Capture the cell that displays the provided text and extract its (x, y) central coordinate. 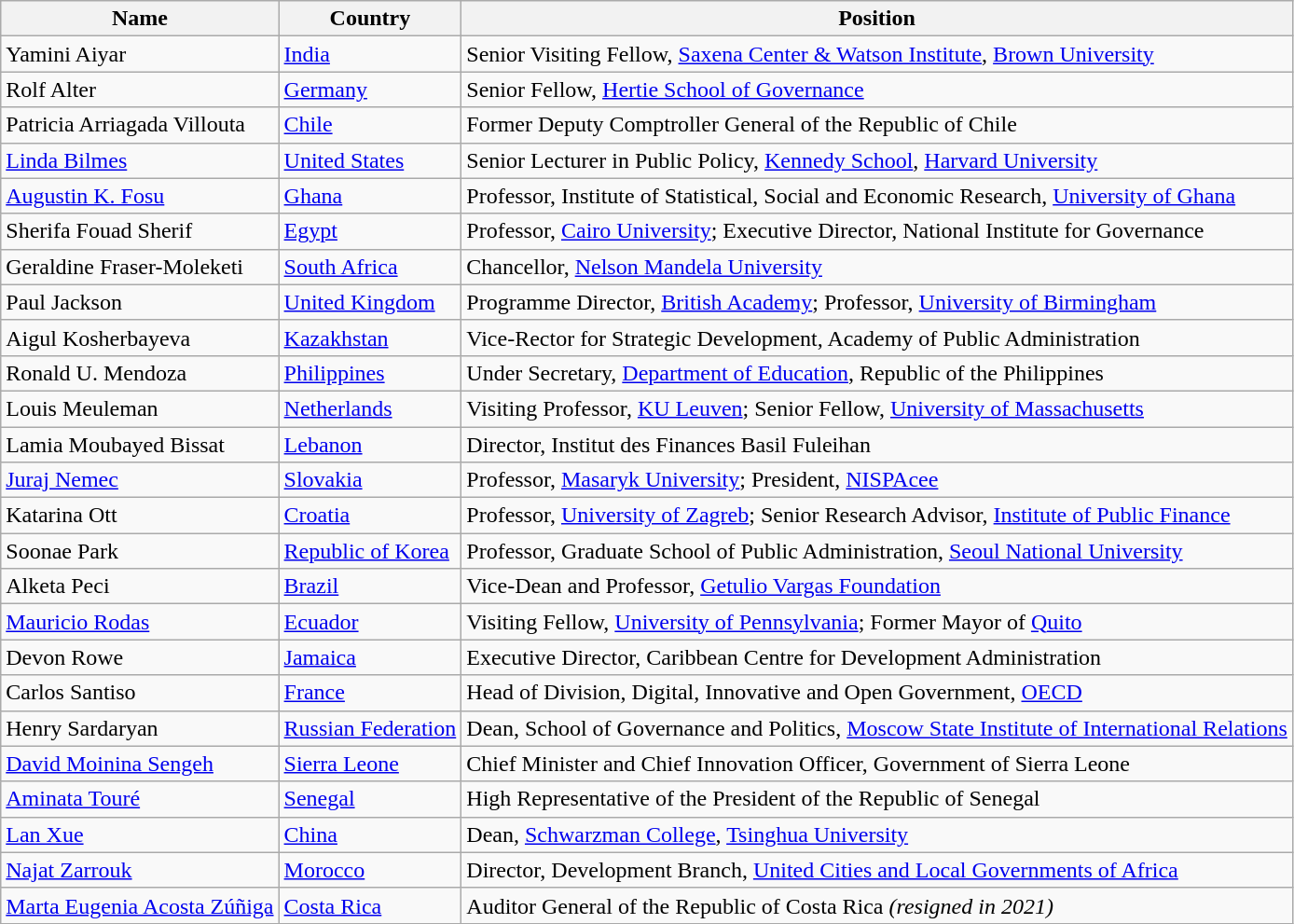
Jamaica (370, 657)
Mauricio Rodas (140, 622)
Rolf Alter (140, 90)
Devon Rowe (140, 657)
Henry Sardaryan (140, 728)
United States (370, 160)
Paul Jackson (140, 302)
Executive Director, Caribbean Centre for Development Administration (877, 657)
Juraj Nemec (140, 480)
Professor, Institute of Statistical, Social and Economic Research, University of Ghana (877, 196)
South Africa (370, 267)
Morocco (370, 870)
Soonae Park (140, 551)
Ronald U. Mendoza (140, 373)
Head of Division, Digital, Innovative and Open Government, OECD (877, 693)
Augustin K. Fosu (140, 196)
Russian Federation (370, 728)
Kazakhstan (370, 338)
Netherlands (370, 408)
David Moinina Sengeh (140, 764)
Former Deputy Comptroller General of the Republic of Chile (877, 125)
Germany (370, 90)
Professor, Cairo University; Executive Director, National Institute for Governance (877, 231)
Name (140, 19)
Chile (370, 125)
Katarina Ott (140, 516)
Senior Visiting Fellow, Saxena Center & Watson Institute, Brown University (877, 54)
Lan Xue (140, 834)
Aminata Touré (140, 799)
Ghana (370, 196)
Louis Meuleman (140, 408)
Linda Bilmes (140, 160)
China (370, 834)
Patricia Arriagada Villouta (140, 125)
Programme Director, British Academy; Professor, University of Birmingham (877, 302)
Senegal (370, 799)
Lamia Moubayed Bissat (140, 445)
Dean, Schwarzman College, Tsinghua University (877, 834)
Republic of Korea (370, 551)
Egypt (370, 231)
Carlos Santiso (140, 693)
Yamini Aiyar (140, 54)
Visiting Fellow, University of Pennsylvania; Former Mayor of Quito (877, 622)
Vice-Rector for Strategic Development, Academy of Public Administration (877, 338)
Brazil (370, 586)
Aigul Kosherbayeva (140, 338)
Chancellor, Nelson Mandela University (877, 267)
Professor, Masaryk University; President, NISPAcee (877, 480)
Under Secretary, Department of Education, Republic of the Philippines (877, 373)
Lebanon (370, 445)
Country (370, 19)
High Representative of the President of the Republic of Senegal (877, 799)
Najat Zarrouk (140, 870)
Director, Development Branch, United Cities and Local Governments of Africa (877, 870)
Dean, School of Governance and Politics, Moscow State Institute of International Relations (877, 728)
France (370, 693)
Visiting Professor, KU Leuven; Senior Fellow, University of Massachusetts (877, 408)
Chief Minister and Chief Innovation Officer, Government of Sierra Leone (877, 764)
United Kingdom (370, 302)
Alketa Peci (140, 586)
Position (877, 19)
Croatia (370, 516)
Philippines (370, 373)
Vice-Dean and Professor, Getulio Vargas Foundation (877, 586)
Director, Institut des Finances Basil Fuleihan (877, 445)
Sherifa Fouad Sherif (140, 231)
Senior Lecturer in Public Policy, Kennedy School, Harvard University (877, 160)
Auditor General of the Republic of Costa Rica (resigned in 2021) (877, 905)
Sierra Leone (370, 764)
Professor, Graduate School of Public Administration, Seoul National University (877, 551)
India (370, 54)
Ecuador (370, 622)
Professor, University of Zagreb; Senior Research Advisor, Institute of Public Finance (877, 516)
Geraldine Fraser-Moleketi (140, 267)
Slovakia (370, 480)
Senior Fellow, Hertie School of Governance (877, 90)
Marta Eugenia Acosta Zúñiga (140, 905)
Costa Rica (370, 905)
